Extract the (x, y) coordinate from the center of the cell holding the provided text.  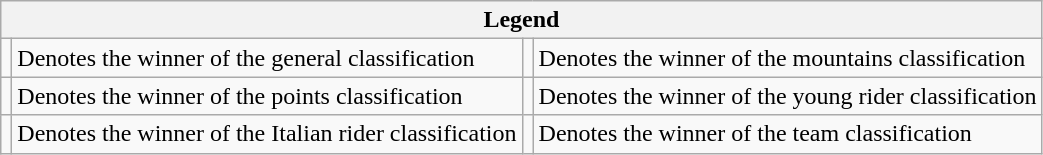
Denotes the winner of the mountains classification (788, 58)
Denotes the winner of the young rider classification (788, 96)
Denotes the winner of the Italian rider classification (267, 134)
Denotes the winner of the points classification (267, 96)
Denotes the winner of the general classification (267, 58)
Denotes the winner of the team classification (788, 134)
Legend (522, 20)
